Capture the cell that displays the provided text and extract its (X, Y) central coordinate. 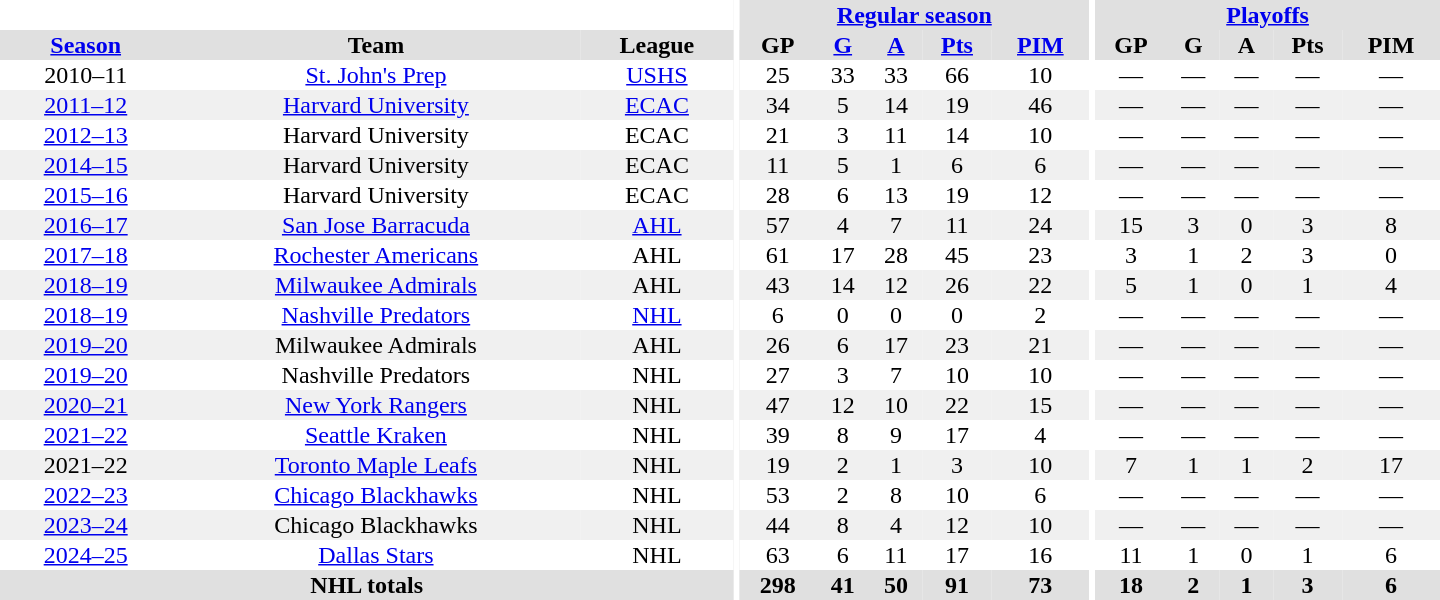
NHL totals (366, 585)
27 (778, 375)
San Jose Barracuda (376, 225)
18 (1131, 585)
2014–15 (86, 165)
13 (896, 195)
45 (956, 255)
16 (1040, 555)
34 (778, 105)
2017–18 (86, 255)
61 (778, 255)
League (656, 45)
Dallas Stars (376, 555)
50 (896, 585)
43 (778, 285)
2024–25 (86, 555)
Playoffs (1268, 15)
Rochester Americans (376, 255)
46 (1040, 105)
73 (1040, 585)
Team (376, 45)
Season (86, 45)
9 (896, 435)
Seattle Kraken (376, 435)
47 (778, 405)
2015–16 (86, 195)
24 (1040, 225)
53 (778, 495)
2022–23 (86, 495)
Regular season (914, 15)
41 (842, 585)
63 (778, 555)
39 (778, 435)
Toronto Maple Leafs (376, 465)
2010–11 (86, 75)
St. John's Prep (376, 75)
25 (778, 75)
298 (778, 585)
91 (956, 585)
USHS (656, 75)
New York Rangers (376, 405)
2012–13 (86, 135)
2011–12 (86, 105)
44 (778, 525)
66 (956, 75)
2016–17 (86, 225)
2023–24 (86, 525)
57 (778, 225)
2020–21 (86, 405)
